Pinpoint the cell where the given text exists, returning its (X, Y) midpoint coordinate. 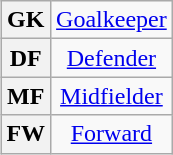
Defender (112, 58)
Midfielder (112, 96)
MF (26, 96)
GK (26, 20)
DF (26, 58)
Forward (112, 134)
Goalkeeper (112, 20)
FW (26, 134)
